Capture the cell that displays the provided text and extract its (x, y) central coordinate. 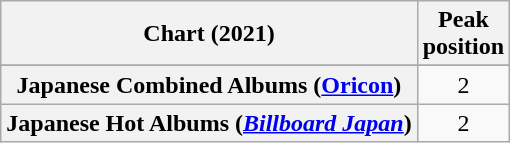
Japanese Combined Albums (Oricon) (209, 85)
Peakposition (463, 34)
Chart (2021) (209, 34)
Japanese Hot Albums (Billboard Japan) (209, 123)
